For the text-containing cell, return its midpoint in [x, y] coordinate format. 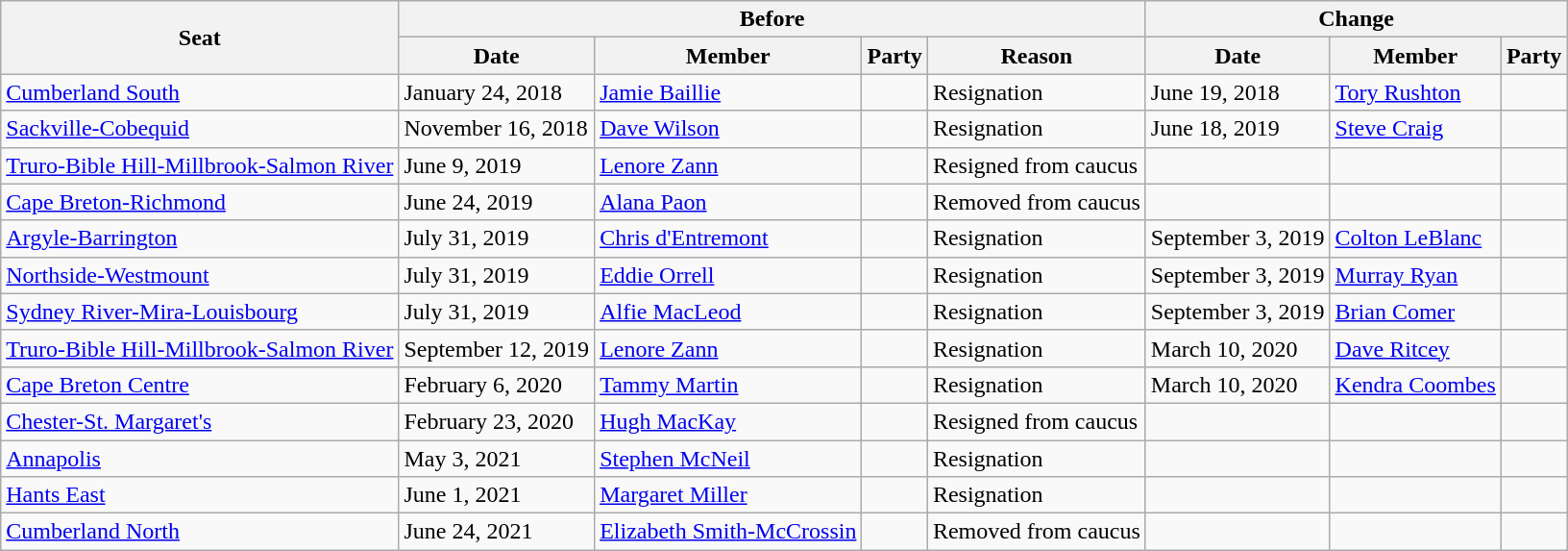
Alfie MacLeod [728, 312]
Steve Craig [1415, 129]
Alana Paon [728, 202]
Chris d'Entremont [728, 238]
Chester-St. Margaret's [200, 421]
Northside-Westmount [200, 275]
Colton LeBlanc [1415, 238]
Before [772, 19]
June 1, 2021 [497, 495]
Change [1356, 19]
Elizabeth Smith-McCrossin [728, 532]
Tory Rushton [1415, 92]
Hugh MacKay [728, 421]
Annapolis [200, 459]
Murray Ryan [1415, 275]
Brian Comer [1415, 312]
Dave Wilson [728, 129]
Hants East [200, 495]
Cape Breton Centre [200, 385]
Cumberland North [200, 532]
June 19, 2018 [1237, 92]
Stephen McNeil [728, 459]
May 3, 2021 [497, 459]
Argyle-Barrington [200, 238]
June 18, 2019 [1237, 129]
Jamie Baillie [728, 92]
Tammy Martin [728, 385]
Eddie Orrell [728, 275]
Margaret Miller [728, 495]
Seat [200, 38]
Cape Breton-Richmond [200, 202]
June 9, 2019 [497, 165]
Dave Ritcey [1415, 348]
Sydney River-Mira-Louisbourg [200, 312]
February 23, 2020 [497, 421]
June 24, 2019 [497, 202]
February 6, 2020 [497, 385]
Cumberland South [200, 92]
Sackville-Cobequid [200, 129]
Kendra Coombes [1415, 385]
June 24, 2021 [497, 532]
January 24, 2018 [497, 92]
September 12, 2019 [497, 348]
November 16, 2018 [497, 129]
Reason [1036, 56]
